Find where the given text appears and provide that cell's center as (X, Y) coordinate. 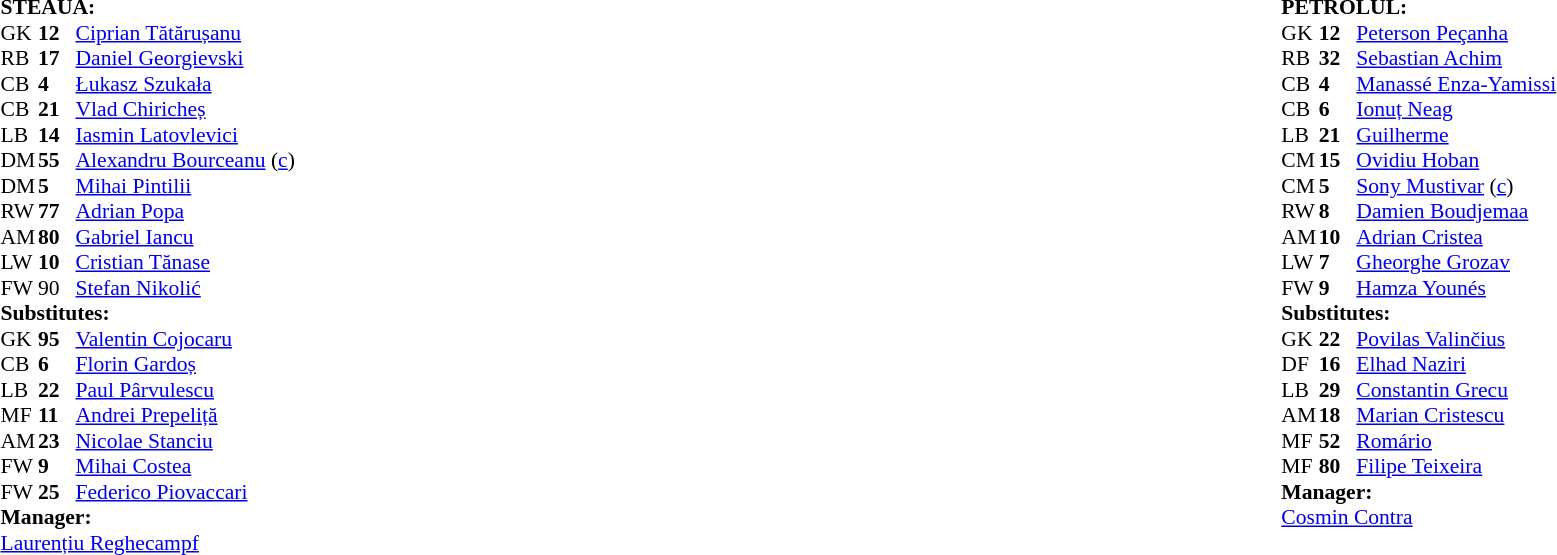
Hamza Younés (1456, 288)
Mihai Costea (186, 467)
Constantin Grecu (1456, 390)
Valentin Cojocaru (186, 339)
32 (1338, 59)
Sony Mustivar (c) (1456, 186)
Stefan Nikolić (186, 288)
14 (57, 135)
25 (57, 492)
Florin Gardoș (186, 365)
Cosmin Contra (1418, 517)
23 (57, 441)
Manassé Enza-Yamissi (1456, 84)
29 (1338, 390)
77 (57, 211)
Vlad Chiricheș (186, 109)
Daniel Georgievski (186, 59)
Andrei Prepeliță (186, 415)
17 (57, 59)
Gheorghe Grozav (1456, 263)
Gabriel Iancu (186, 237)
Federico Piovaccari (186, 492)
DF (1300, 365)
Adrian Cristea (1456, 237)
95 (57, 339)
Marian Cristescu (1456, 415)
15 (1338, 161)
52 (1338, 441)
11 (57, 415)
90 (57, 288)
Cristian Tănase (186, 263)
55 (57, 161)
Damien Boudjemaa (1456, 211)
Romário (1456, 441)
Łukasz Szukała (186, 84)
Sebastian Achim (1456, 59)
Guilherme (1456, 135)
Elhad Naziri (1456, 365)
Iasmin Latovlevici (186, 135)
Povilas Valinčius (1456, 339)
8 (1338, 211)
Paul Pârvulescu (186, 390)
7 (1338, 263)
Ciprian Tătărușanu (186, 33)
Ionuț Neag (1456, 109)
Alexandru Bourceanu (c) (186, 161)
Mihai Pintilii (186, 186)
Adrian Popa (186, 211)
16 (1338, 365)
Filipe Teixeira (1456, 467)
Peterson Peçanha (1456, 33)
Nicolae Stanciu (186, 441)
Ovidiu Hoban (1456, 161)
18 (1338, 415)
